Search for the cell housing the specified text and yield its [X, Y] center coordinate. 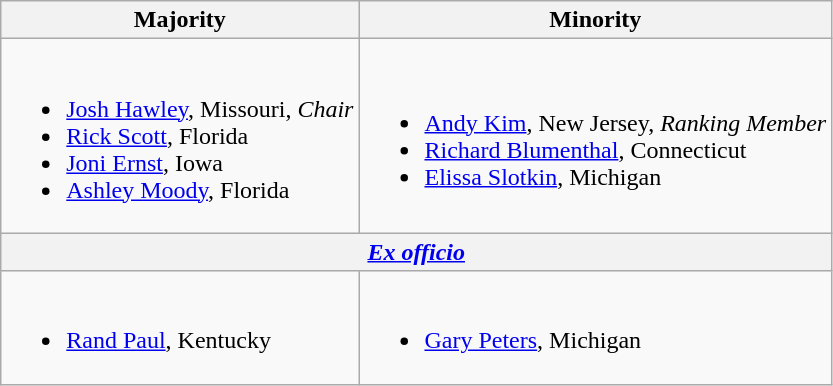
Josh Hawley, Missouri, ChairRick Scott, FloridaJoni Ernst, IowaAshley Moody, Florida [180, 136]
Minority [596, 20]
Andy Kim, New Jersey, Ranking MemberRichard Blumenthal, ConnecticutElissa Slotkin, Michigan [596, 136]
Rand Paul, Kentucky [180, 328]
Ex officio [416, 252]
Majority [180, 20]
Gary Peters, Michigan [596, 328]
